Locate the cell with the specified text and output its (X, Y) center coordinate. 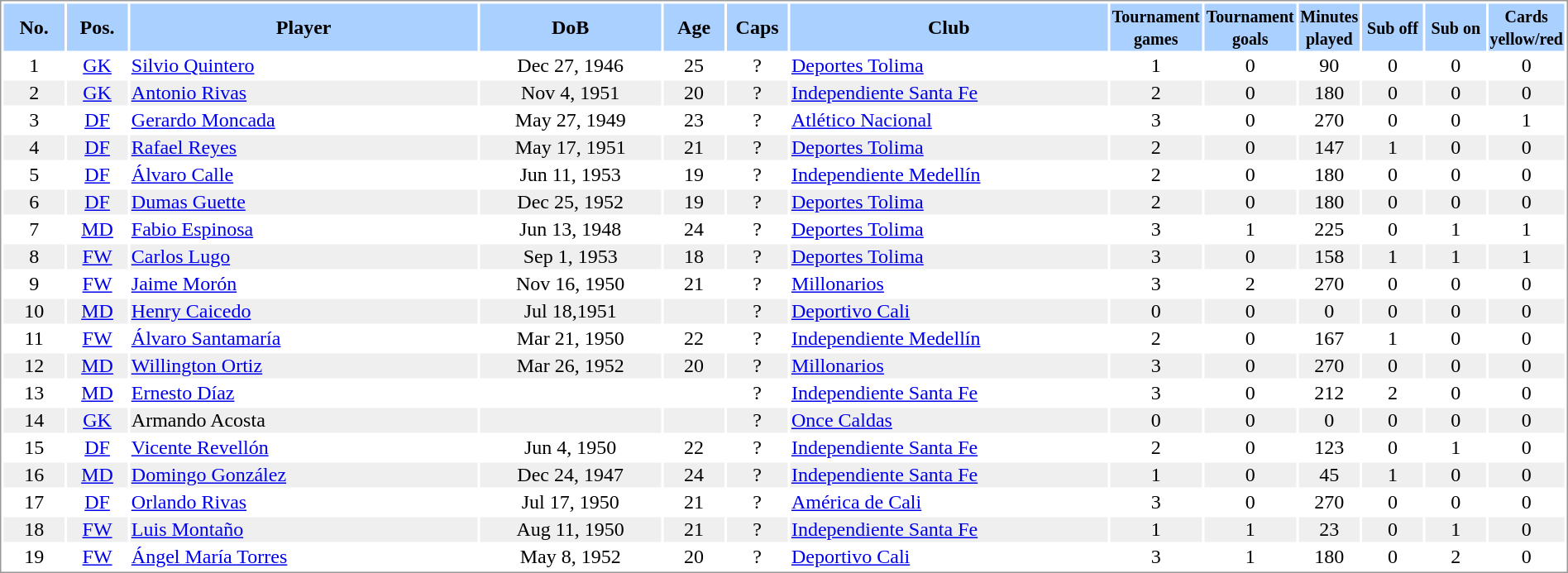
Dec 27, 1946 (571, 65)
167 (1329, 338)
Caps (758, 26)
Age (693, 26)
147 (1329, 148)
Sub on (1456, 26)
Dec 24, 1947 (571, 475)
Mar 26, 1952 (571, 366)
Domingo González (304, 475)
6 (33, 203)
Sub off (1393, 26)
17 (33, 502)
Tournamentgoals (1250, 26)
Antonio Rivas (304, 93)
DoB (571, 26)
Jun 4, 1950 (571, 447)
123 (1329, 447)
Minutesplayed (1329, 26)
Jul 17, 1950 (571, 502)
10 (33, 312)
45 (1329, 475)
Dumas Guette (304, 203)
Ángel María Torres (304, 556)
May 8, 1952 (571, 556)
Cardsyellow/red (1527, 26)
Tournamentgames (1156, 26)
Silvio Quintero (304, 65)
212 (1329, 393)
Club (949, 26)
11 (33, 338)
Gerardo Moncada (304, 120)
Carlos Lugo (304, 257)
Jun 11, 1953 (571, 174)
25 (693, 65)
Aug 11, 1950 (571, 530)
Once Caldas (949, 421)
Jul 18,1951 (571, 312)
12 (33, 366)
Jaime Morón (304, 284)
Pos. (98, 26)
4 (33, 148)
Mar 21, 1950 (571, 338)
No. (33, 26)
Dec 25, 1952 (571, 203)
Henry Caicedo (304, 312)
Ernesto Díaz (304, 393)
7 (33, 229)
Nov 4, 1951 (571, 93)
Atlético Nacional (949, 120)
16 (33, 475)
9 (33, 284)
Jun 13, 1948 (571, 229)
15 (33, 447)
14 (33, 421)
May 17, 1951 (571, 148)
Álvaro Calle (304, 174)
Player (304, 26)
225 (1329, 229)
Luis Montaño (304, 530)
May 27, 1949 (571, 120)
8 (33, 257)
5 (33, 174)
Álvaro Santamaría (304, 338)
Sep 1, 1953 (571, 257)
90 (1329, 65)
13 (33, 393)
Nov 16, 1950 (571, 284)
158 (1329, 257)
Vicente Revellón (304, 447)
Fabio Espinosa (304, 229)
Rafael Reyes (304, 148)
Orlando Rivas (304, 502)
Armando Acosta (304, 421)
Willington Ortiz (304, 366)
América de Cali (949, 502)
